Detect which cell encompasses the target text, then output its (x, y) center coordinate. 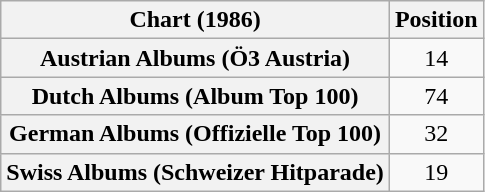
Swiss Albums (Schweizer Hitparade) (196, 172)
14 (436, 58)
Austrian Albums (Ö3 Austria) (196, 58)
German Albums (Offizielle Top 100) (196, 134)
74 (436, 96)
Chart (1986) (196, 20)
19 (436, 172)
32 (436, 134)
Position (436, 20)
Dutch Albums (Album Top 100) (196, 96)
